Pinpoint the cell where the given text exists, returning its [x, y] midpoint coordinate. 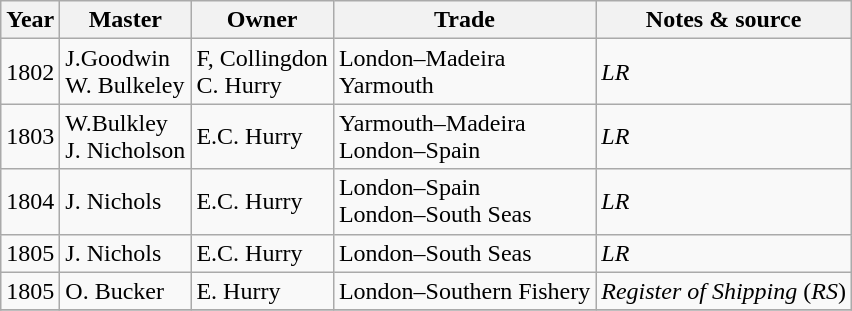
London–South Seas [464, 253]
1803 [30, 136]
F, CollingdonC. Hurry [262, 72]
O. Bucker [126, 291]
London–SpainLondon–South Seas [464, 202]
Master [126, 20]
Owner [262, 20]
London–MadeiraYarmouth [464, 72]
Yarmouth–MadeiraLondon–Spain [464, 136]
Register of Shipping (RS) [724, 291]
1802 [30, 72]
London–Southern Fishery [464, 291]
Notes & source [724, 20]
1804 [30, 202]
Trade [464, 20]
W.BulkleyJ. Nicholson [126, 136]
J.GoodwinW. Bulkeley [126, 72]
Year [30, 20]
E. Hurry [262, 291]
